Return the (X, Y) coordinate for the center point of the cell that contains the specified text.  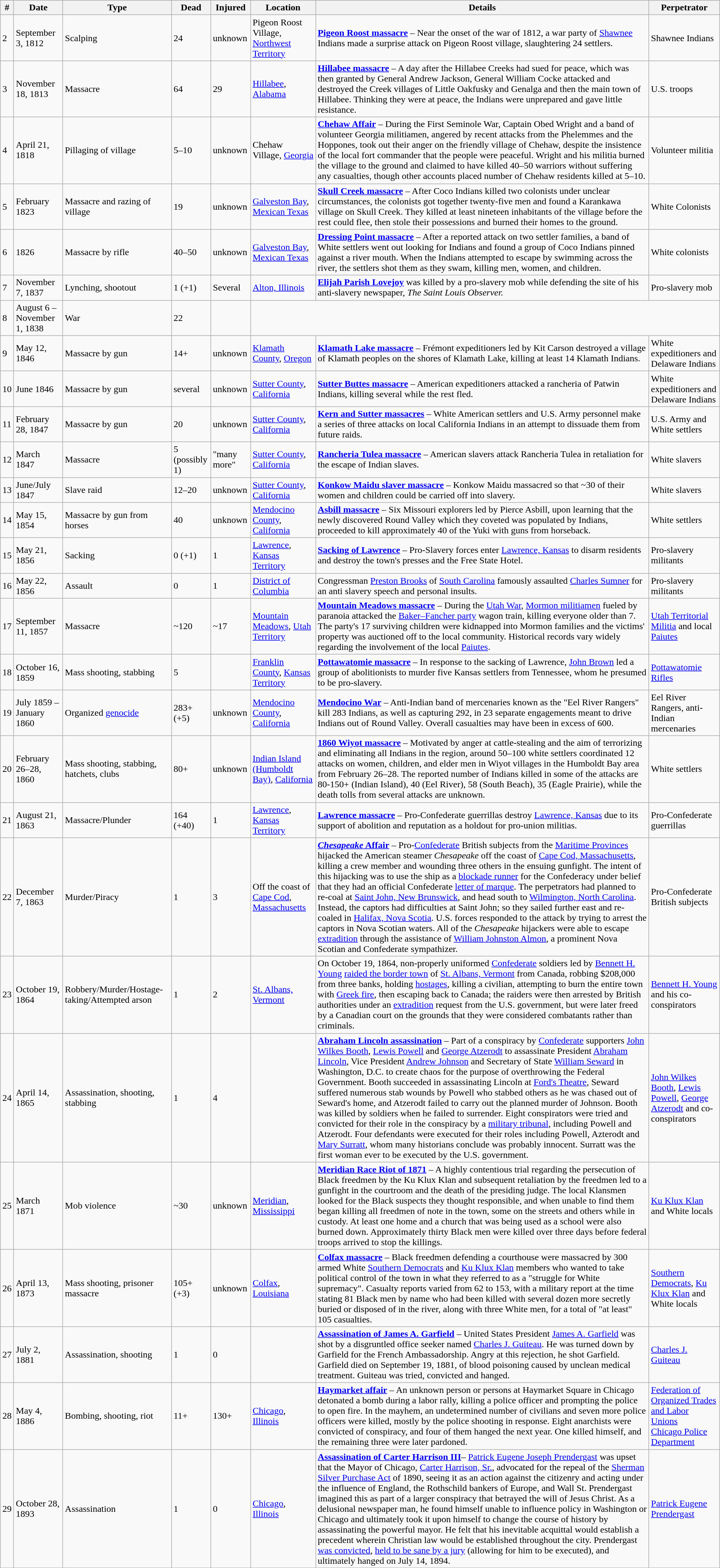
May 12, 1846 (38, 353)
Sacking of Lawrence – Pro-Slavery forces enter Lawrence, Kansas to disarm residents and destroy the town's presses and the Free State Hotel. (482, 556)
July 1859 – January 1860 (38, 713)
Federation of Organized Trades and Labor Unions Chicago Police Department (684, 1416)
14+ (191, 353)
Pro-slavery mob (684, 288)
26 (7, 1288)
40–50 (191, 252)
130+ (231, 1416)
Several (231, 288)
Klamath County, Oregon (283, 353)
Assault (117, 586)
23 (7, 995)
11+ (191, 1416)
Mountain Meadows, Utah Territory (283, 626)
5–10 (191, 150)
Pigeon Roost Village, Northwest Territory (283, 38)
Southern Democrats, Ku Klux Klan and White locals (684, 1288)
Alton, Illinois (283, 288)
80+ (191, 769)
Perpetrator (684, 8)
40 (191, 520)
Organized genocide (117, 713)
U.S. Army and White settlers (684, 424)
164 (+40) (191, 820)
Off the coast of Cape Cod, Massachusetts (283, 897)
Utah Territorial Militia and local Paiutes (684, 626)
December 7, 1863 (38, 897)
May 22, 1856 (38, 586)
U.S. troops (684, 89)
Massacre by gun from horses (117, 520)
Colfax, Louisiana (283, 1288)
10 (7, 389)
Shawnee Indians (684, 38)
Pro-Confederate British subjects (684, 897)
Mob violence (117, 1206)
Volunteer militia (684, 150)
April 21, 1818 (38, 150)
October 19, 1864 (38, 995)
12–20 (191, 489)
6 (7, 252)
Bombing, shooting, riot (117, 1416)
283+ (+5) (191, 713)
25 (7, 1206)
May 15, 1854 (38, 520)
Indian Island (Humboldt Bay), California (283, 769)
Pottawatomie Rifles (684, 672)
John Wilkes Booth, Lewis Powell, George Atzerodt and co-conspirators (684, 1097)
Charles J. Guiteau (684, 1354)
~17 (231, 626)
May 4, 1886 (38, 1416)
Konkow Maidu slaver massacre – Konkow Maidu massacred so that ~30 of their women and children could be carried off into slavery. (482, 489)
0 (+1) (191, 556)
November 18, 1813 (38, 89)
Congressman Preston Brooks of South Carolina famously assaulted Charles Sumner for an anti slavery speech and personal insults. (482, 586)
July 2, 1881 (38, 1354)
Pillaging of village (117, 150)
several (191, 389)
Assassination, shooting (117, 1354)
Patrick Eugene Prendergast (684, 1508)
September 3, 1812 (38, 38)
Assassination, shooting, stabbing (117, 1097)
8 (7, 318)
White Colonists (684, 206)
Eel River Rangers, anti-Indian mercenaries (684, 713)
Massacre and razing of village (117, 206)
28 (7, 1416)
Sacking (117, 556)
5 (possibly 1) (191, 459)
Sutter Buttes massacre – American expeditioners attacked a rancheria of Patwin Indians, killing several while the rest fled. (482, 389)
October 28, 1893 (38, 1508)
Meridian, Mississippi (283, 1206)
May 21, 1856 (38, 556)
February 28, 1847 (38, 424)
August 21, 1863 (38, 820)
October 16, 1859 (38, 672)
Scalping (117, 38)
Murder/Piracy (117, 897)
Franklin County, Kansas Territory (283, 672)
Type (117, 8)
11 (7, 424)
June/July 1847 (38, 489)
Assassination (117, 1508)
Bennett H. Young and his co-conspirators (684, 995)
~30 (191, 1206)
War (117, 318)
27 (7, 1354)
15 (7, 556)
12 (7, 459)
February 1823 (38, 206)
Pro-Confederate guerrillas (684, 820)
16 (7, 586)
August 6 – November 1, 1838 (38, 318)
Location (283, 8)
18 (7, 672)
March 1871 (38, 1206)
Ku Klux Klan and White locals (684, 1206)
Details (482, 8)
1 (+1) (191, 288)
February 26–28, 1860 (38, 769)
"many more" (231, 459)
Injured (231, 8)
13 (7, 489)
105+ (+3) (191, 1288)
St. Albans, Vermont (283, 995)
21 (7, 820)
White colonists (684, 252)
7 (7, 288)
Slave raid (117, 489)
Mass shooting, prisoner massacre (117, 1288)
# (7, 8)
64 (191, 89)
March 1847 (38, 459)
9 (7, 353)
1826 (38, 252)
17 (7, 626)
November 7, 1837 (38, 288)
April 14, 1865 (38, 1097)
Date (38, 8)
Chehaw Village, Georgia (283, 150)
Robbery/Murder/Hostage-taking/Attempted arson (117, 995)
April 13, 1873 (38, 1288)
Rancheria Tulea massacre – American slavers attack Rancheria Tulea in retaliation for the escape of Indian slaves. (482, 459)
Dead (191, 8)
Mass shooting, stabbing (117, 672)
Massacre/Plunder (117, 820)
~120 (191, 626)
14 (7, 520)
June 1846 (38, 389)
District of Columbia (283, 586)
Elijah Parish Lovejoy was killed by a pro-slavery mob while defending the site of his anti-slavery newspaper, The Saint Louis Observer. (482, 288)
Lynching, shootout (117, 288)
Massacre by rifle (117, 252)
Mass shooting, stabbing, hatchets, clubs (117, 769)
September 11, 1857 (38, 626)
Hillabee, Alabama (283, 89)
